Detect which cell encompasses the target text, then output its [X, Y] center coordinate. 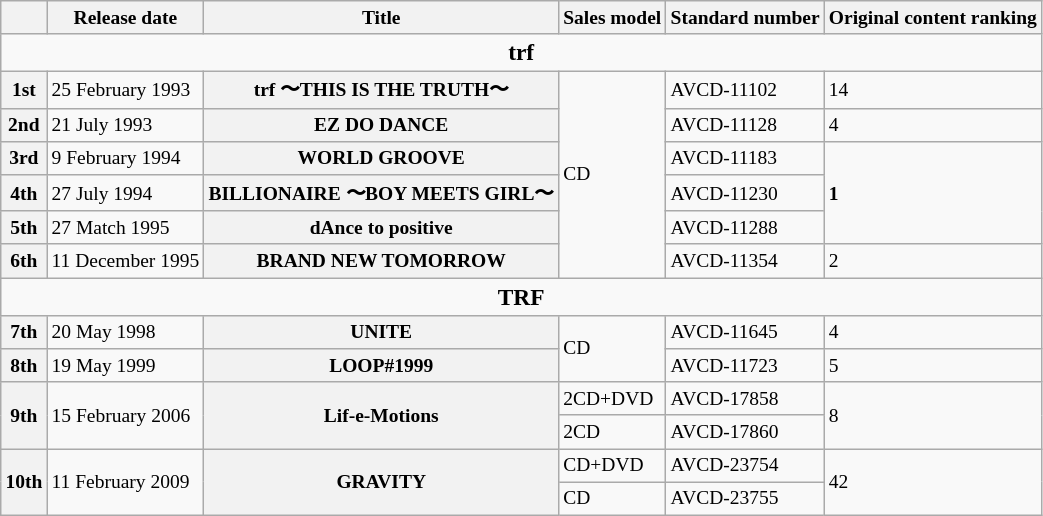
AVCD-11183 [745, 158]
AVCD-11645 [745, 332]
9th [24, 416]
11 December 1995 [126, 260]
27 Match 1995 [126, 228]
AVCD-11288 [745, 228]
AVCD-11354 [745, 260]
dAnce to positive [382, 228]
Sales model [612, 18]
Title [382, 18]
2CD+DVD [612, 398]
Lif-e-Motions [382, 416]
CD+DVD [612, 464]
AVCD-11230 [745, 193]
7th [24, 332]
AVCD-23754 [745, 464]
AVCD-11128 [745, 124]
14 [932, 90]
AVCD-23755 [745, 498]
10th [24, 482]
19 May 1999 [126, 366]
GRAVITY [382, 482]
LOOP#1999 [382, 366]
1 [932, 192]
trf 〜THIS IS THE TRUTH〜 [382, 90]
TRF [522, 297]
BRAND NEW TOMORROW [382, 260]
11 February 2009 [126, 482]
BILLIONAIRE 〜BOY MEETS GIRL〜 [382, 193]
8th [24, 366]
6th [24, 260]
8 [932, 416]
UNITE [382, 332]
20 May 1998 [126, 332]
21 July 1993 [126, 124]
2CD [612, 432]
AVCD-11723 [745, 366]
Release date [126, 18]
5 [932, 366]
trf [522, 53]
15 February 2006 [126, 416]
EZ DO DANCE [382, 124]
AVCD-17858 [745, 398]
27 July 1994 [126, 193]
1st [24, 90]
Original content ranking [932, 18]
2nd [24, 124]
4th [24, 193]
9 February 1994 [126, 158]
25 February 1993 [126, 90]
3rd [24, 158]
AVCD-11102 [745, 90]
42 [932, 482]
2 [932, 260]
AVCD-17860 [745, 432]
WORLD GROOVE [382, 158]
Standard number [745, 18]
5th [24, 228]
